Return the (x, y) coordinate for the center point of the cell that contains the specified text.  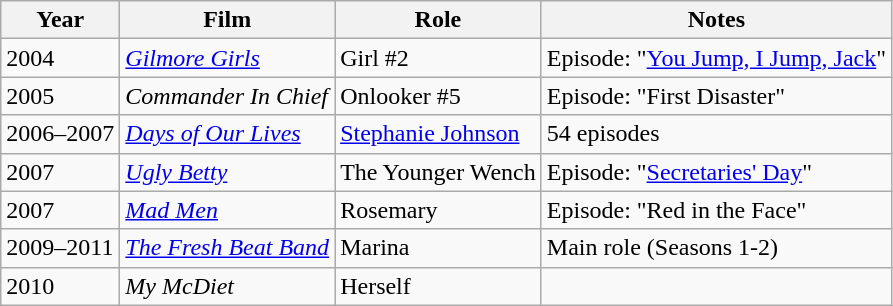
Days of Our Lives (228, 134)
Ugly Betty (228, 172)
Episode: "You Jump, I Jump, Jack" (716, 58)
Stephanie Johnson (438, 134)
Episode: "First Disaster" (716, 96)
Episode: "Red in the Face" (716, 210)
Film (228, 20)
The Fresh Beat Band (228, 248)
2005 (60, 96)
2009–2011 (60, 248)
Notes (716, 20)
2004 (60, 58)
Mad Men (228, 210)
Marina (438, 248)
54 episodes (716, 134)
Herself (438, 286)
2010 (60, 286)
2006–2007 (60, 134)
Main role (Seasons 1-2) (716, 248)
My McDiet (228, 286)
Girl #2 (438, 58)
Role (438, 20)
The Younger Wench (438, 172)
Gilmore Girls (228, 58)
Onlooker #5 (438, 96)
Commander In Chief (228, 96)
Year (60, 20)
Episode: "Secretaries' Day" (716, 172)
Rosemary (438, 210)
